Return the (X, Y) coordinate for the center point of the cell that contains the specified text.  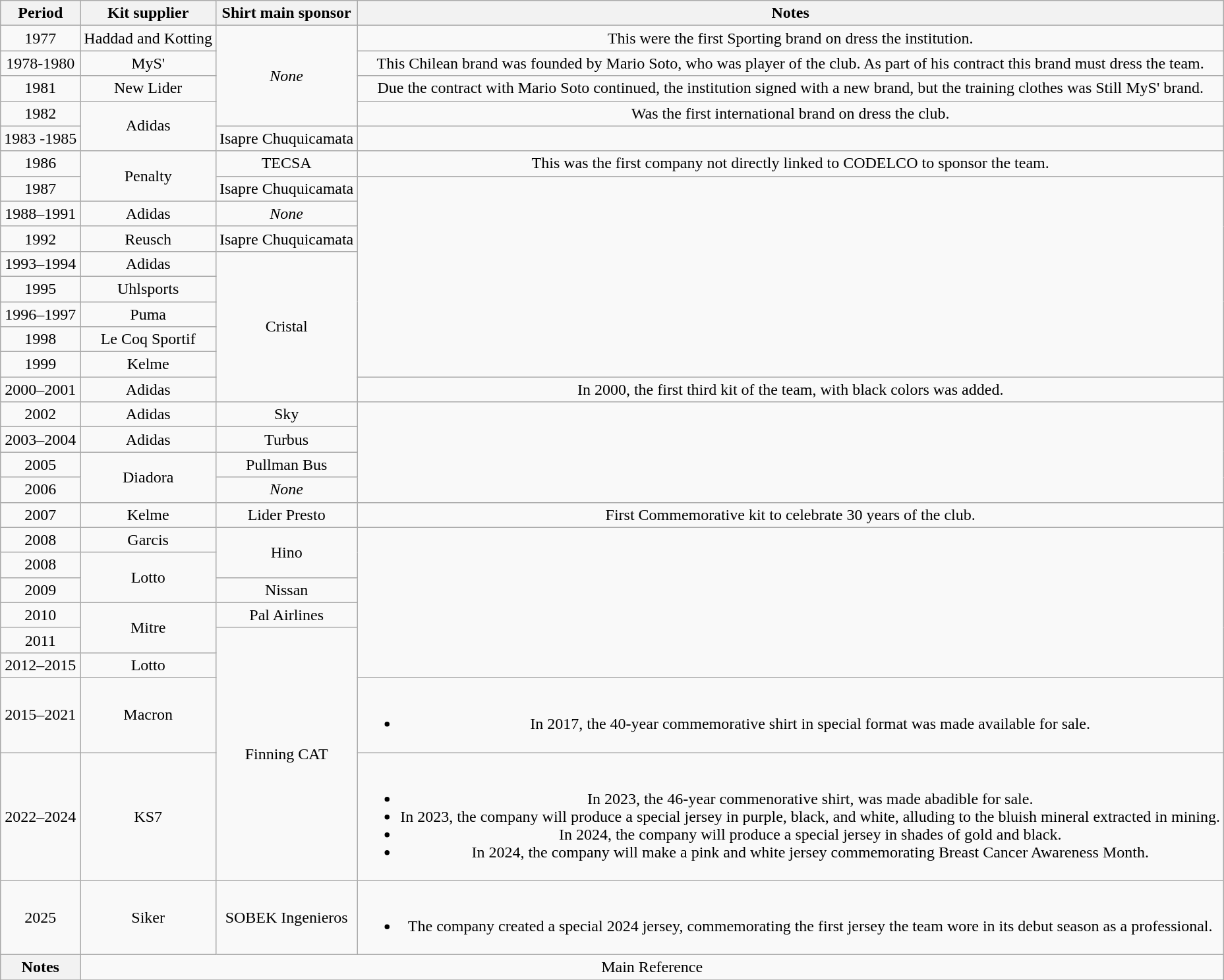
2009 (41, 590)
Main Reference (653, 967)
2006 (41, 490)
Haddad and Kotting (148, 38)
First Commemorative kit to celebrate 30 years of the club. (791, 515)
2011 (41, 640)
1981 (41, 88)
SOBEK Ingenieros (286, 917)
Finning CAT (286, 754)
Garcis (148, 540)
1993–1994 (41, 264)
New Lider (148, 88)
1987 (41, 188)
Pal Airlines (286, 615)
Nissan (286, 590)
Cristal (286, 326)
MyS' (148, 63)
2012–2015 (41, 665)
2002 (41, 415)
2003–2004 (41, 440)
Was the first international brand on dress the club. (791, 113)
1998 (41, 339)
1992 (41, 239)
Uhlsports (148, 289)
Puma (148, 314)
1982 (41, 113)
Pullman Bus (286, 465)
The company created a special 2024 jersey, commemorating the first jersey the team wore in its debut season as a professional. (791, 917)
Sky (286, 415)
1986 (41, 163)
Turbus (286, 440)
TECSA (286, 163)
Period (41, 13)
Kit supplier (148, 13)
This was the first company not directly linked to CODELCO to sponsor the team. (791, 163)
1999 (41, 364)
Macron (148, 714)
This Chilean brand was founded by Mario Soto, who was player of the club. As part of his contract this brand must dress the team. (791, 63)
2000–2001 (41, 389)
1988–1991 (41, 214)
1996–1997 (41, 314)
1978-1980 (41, 63)
2005 (41, 465)
This were the first Sporting brand on dress the institution. (791, 38)
Siker (148, 917)
Le Coq Sportif (148, 339)
In 2000, the first third kit of the team, with black colors was added. (791, 389)
Mitre (148, 627)
1995 (41, 289)
KS7 (148, 817)
2015–2021 (41, 714)
Diadora (148, 477)
Lider Presto (286, 515)
Due the contract with Mario Soto continued, the institution signed with a new brand, but the training clothes was Still MyS' brand. (791, 88)
1983 -1985 (41, 138)
2022–2024 (41, 817)
2025 (41, 917)
Reusch (148, 239)
In 2017, the 40-year commemorative shirt in special format was made available for sale. (791, 714)
2007 (41, 515)
Hino (286, 552)
Penalty (148, 176)
1977 (41, 38)
Shirt main sponsor (286, 13)
2010 (41, 615)
